Return the (X, Y) coordinate for the center point of the cell that contains the specified text.  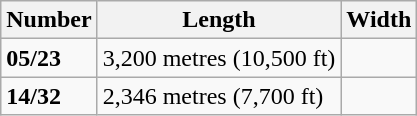
Width (379, 20)
2,346 metres (7,700 ft) (219, 96)
14/32 (49, 96)
Length (219, 20)
05/23 (49, 58)
Number (49, 20)
3,200 metres (10,500 ft) (219, 58)
